Locate the cell with the specified text and output its (x, y) center coordinate. 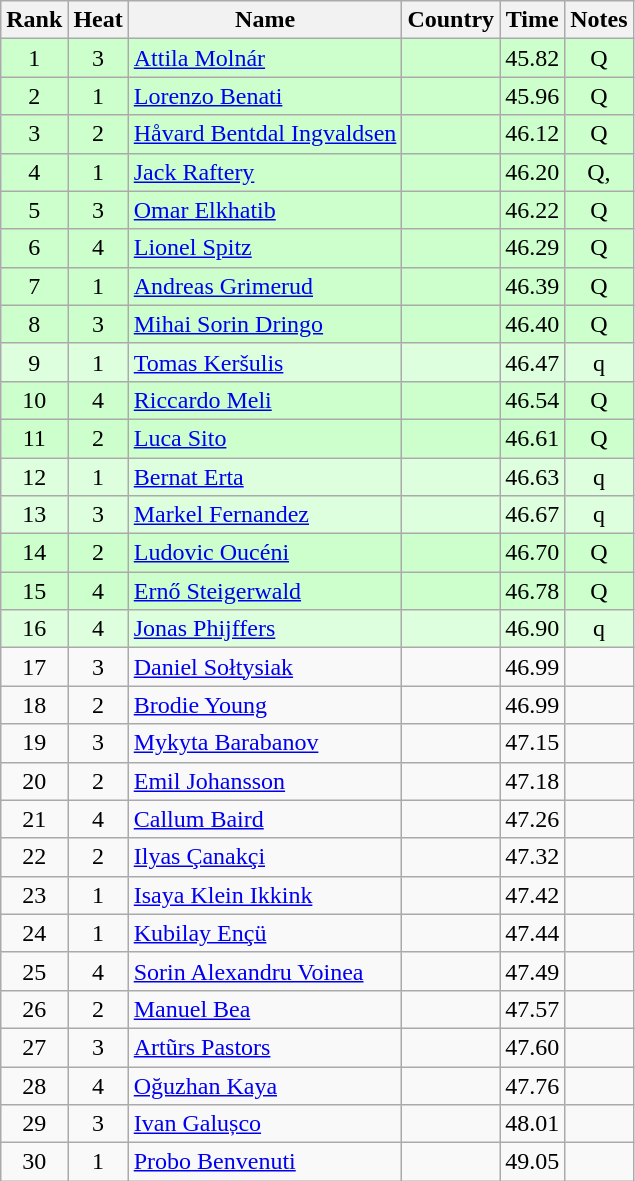
47.49 (532, 971)
46.47 (532, 362)
13 (34, 515)
46.12 (532, 134)
Daniel Sołtysiak (265, 667)
Riccardo Meli (265, 400)
14 (34, 553)
Lorenzo Benati (265, 96)
Andreas Grimerud (265, 286)
Jack Raftery (265, 172)
47.15 (532, 743)
15 (34, 591)
17 (34, 667)
49.05 (532, 1162)
47.60 (532, 1047)
30 (34, 1162)
21 (34, 819)
Ernő Steigerwald (265, 591)
Mihai Sorin Dringo (265, 324)
22 (34, 857)
9 (34, 362)
Tomas Keršulis (265, 362)
Q, (599, 172)
46.63 (532, 477)
46.67 (532, 515)
45.82 (532, 58)
Probo Benvenuti (265, 1162)
6 (34, 248)
Markel Fernandez (265, 515)
Luca Sito (265, 438)
Oğuzhan Kaya (265, 1085)
18 (34, 705)
25 (34, 971)
47.76 (532, 1085)
47.42 (532, 895)
Brodie Young (265, 705)
Artũrs Pastors (265, 1047)
46.29 (532, 248)
47.57 (532, 1009)
Rank (34, 20)
12 (34, 477)
47.32 (532, 857)
Callum Baird (265, 819)
Ludovic Oucéni (265, 553)
10 (34, 400)
Jonas Phijffers (265, 629)
16 (34, 629)
20 (34, 781)
46.61 (532, 438)
Ivan Galușco (265, 1124)
46.40 (532, 324)
Time (532, 20)
29 (34, 1124)
Emil Johansson (265, 781)
Isaya Klein Ikkink (265, 895)
46.22 (532, 210)
46.90 (532, 629)
7 (34, 286)
Lionel Spitz (265, 248)
Omar Elkhatib (265, 210)
Sorin Alexandru Voinea (265, 971)
Manuel Bea (265, 1009)
47.26 (532, 819)
Ilyas Çanakçi (265, 857)
26 (34, 1009)
Name (265, 20)
47.44 (532, 933)
46.20 (532, 172)
Mykyta Barabanov (265, 743)
24 (34, 933)
Kubilay Ençü (265, 933)
19 (34, 743)
Heat (98, 20)
23 (34, 895)
46.54 (532, 400)
45.96 (532, 96)
46.70 (532, 553)
46.78 (532, 591)
48.01 (532, 1124)
5 (34, 210)
28 (34, 1085)
27 (34, 1047)
Attila Molnár (265, 58)
8 (34, 324)
Notes (599, 20)
Bernat Erta (265, 477)
11 (34, 438)
46.39 (532, 286)
Country (451, 20)
Håvard Bentdal Ingvaldsen (265, 134)
47.18 (532, 781)
